Output the [x, y] coordinate of the center of the cell containing the given text.  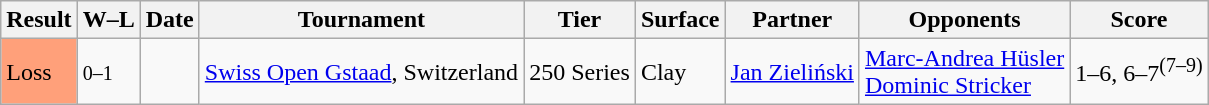
Loss [39, 72]
Date [170, 20]
Marc-Andrea Hüsler Dominic Stricker [964, 72]
Tier [580, 20]
250 Series [580, 72]
Jan Zieliński [792, 72]
Opponents [964, 20]
Partner [792, 20]
0–1 [108, 72]
1–6, 6–7(7–9) [1139, 72]
Tournament [361, 20]
W–L [108, 20]
Score [1139, 20]
Surface [680, 20]
Result [39, 20]
Swiss Open Gstaad, Switzerland [361, 72]
Clay [680, 72]
